Detect which cell encompasses the target text, then output its (x, y) center coordinate. 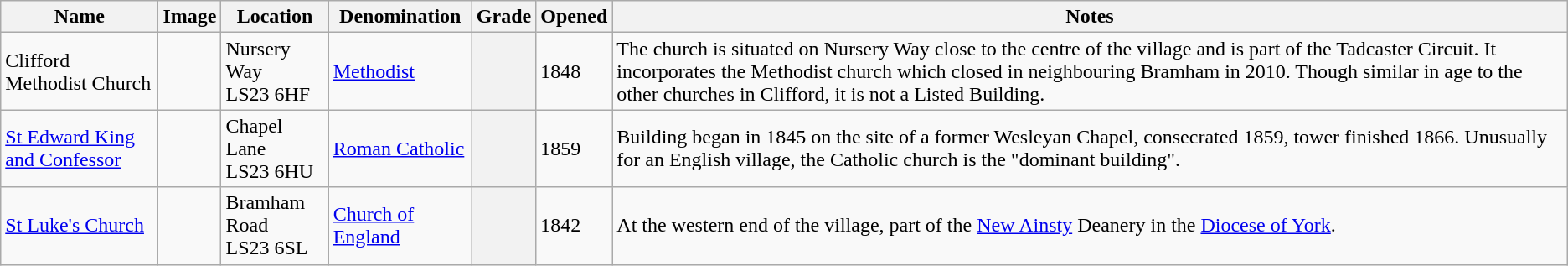
St Luke's Church (80, 226)
Grade (503, 17)
1848 (575, 71)
Nursery WayLS23 6HF (275, 71)
1842 (575, 226)
St Edward King and Confessor (80, 149)
Image (189, 17)
Clifford Methodist Church (80, 71)
Location (275, 17)
Church of England (400, 226)
Opened (575, 17)
Name (80, 17)
1859 (575, 149)
Roman Catholic (400, 149)
At the western end of the village, part of the New Ainsty Deanery in the Diocese of York. (1090, 226)
Notes (1090, 17)
Chapel LaneLS23 6HU (275, 149)
Denomination (400, 17)
Methodist (400, 71)
Bramham RoadLS23 6SL (275, 226)
